Return (X, Y) of the center of cell containing provided text 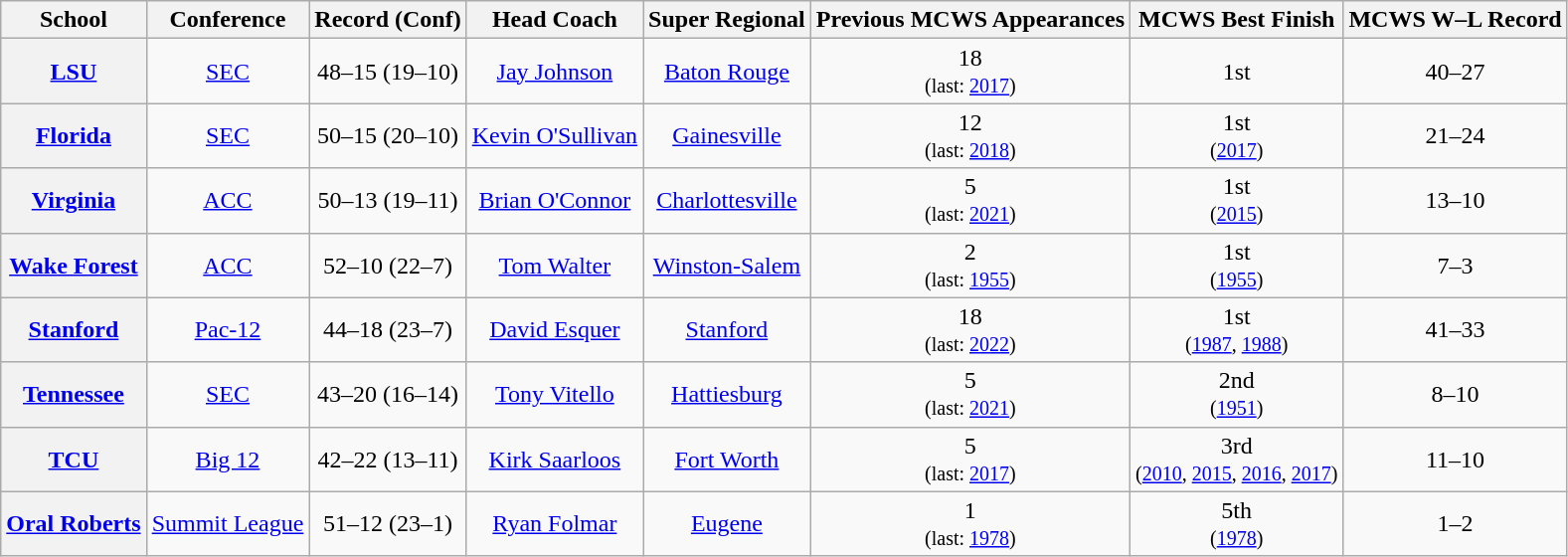
51–12 (23–1) (388, 523)
Head Coach (555, 20)
Winston-Salem (728, 265)
Kevin O'Sullivan (555, 135)
Jay Johnson (555, 72)
3rd(2010, 2015, 2016, 2017) (1237, 460)
Wake Forest (74, 265)
1(last: 1978) (970, 523)
40–27 (1456, 72)
5th(1978) (1237, 523)
41–33 (1456, 330)
50–13 (19–11) (388, 201)
42–22 (13–11) (388, 460)
Record (Conf) (388, 20)
Tom Walter (555, 265)
1st(1987, 1988) (1237, 330)
12(last: 2018) (970, 135)
Oral Roberts (74, 523)
Fort Worth (728, 460)
44–18 (23–7) (388, 330)
52–10 (22–7) (388, 265)
21–24 (1456, 135)
1–2 (1456, 523)
7–3 (1456, 265)
Virginia (74, 201)
Tony Vitello (555, 394)
1st (1237, 72)
1st(2017) (1237, 135)
48–15 (19–10) (388, 72)
2(last: 1955) (970, 265)
11–10 (1456, 460)
2nd(1951) (1237, 394)
TCU (74, 460)
MCWS Best Finish (1237, 20)
Previous MCWS Appearances (970, 20)
LSU (74, 72)
Pac-12 (228, 330)
18(last: 2022) (970, 330)
50–15 (20–10) (388, 135)
Ryan Folmar (555, 523)
Brian O'Connor (555, 201)
13–10 (1456, 201)
Conference (228, 20)
Super Regional (728, 20)
Summit League (228, 523)
5(last: 2017) (970, 460)
8–10 (1456, 394)
Gainesville (728, 135)
Baton Rouge (728, 72)
Big 12 (228, 460)
43–20 (16–14) (388, 394)
Eugene (728, 523)
David Esquer (555, 330)
1st(1955) (1237, 265)
Tennessee (74, 394)
Hattiesburg (728, 394)
Charlottesville (728, 201)
School (74, 20)
18(last: 2017) (970, 72)
Kirk Saarloos (555, 460)
1st(2015) (1237, 201)
Florida (74, 135)
MCWS W–L Record (1456, 20)
